For the text-containing cell, return its midpoint in [X, Y] coordinate format. 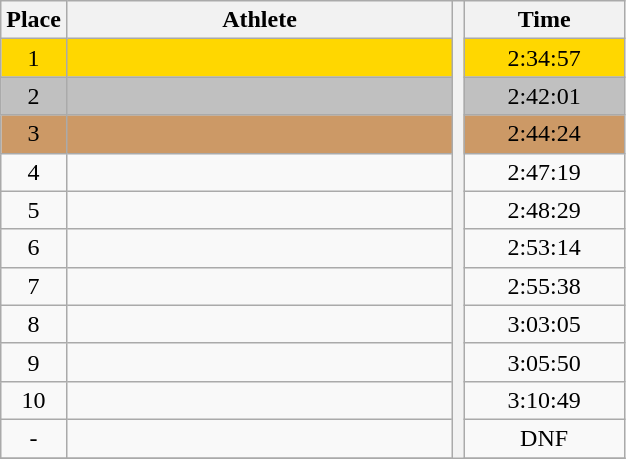
3 [34, 134]
2 [34, 96]
7 [34, 286]
5 [34, 210]
2:47:19 [544, 172]
2:55:38 [544, 286]
9 [34, 362]
8 [34, 324]
2:42:01 [544, 96]
Athlete [259, 20]
2:53:14 [544, 248]
1 [34, 58]
Place [34, 20]
DNF [544, 438]
Time [544, 20]
6 [34, 248]
3:05:50 [544, 362]
3:10:49 [544, 400]
4 [34, 172]
3:03:05 [544, 324]
2:44:24 [544, 134]
- [34, 438]
10 [34, 400]
2:34:57 [544, 58]
2:48:29 [544, 210]
